Search for the cell housing the specified text and yield its [X, Y] center coordinate. 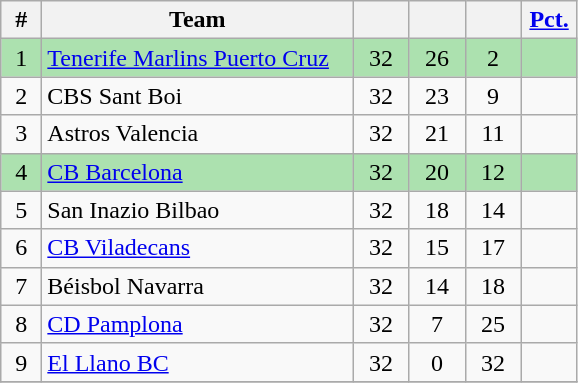
Team [198, 20]
5 [22, 210]
21 [437, 134]
4 [22, 172]
San Inazio Bilbao [198, 210]
CBS Sant Boi [198, 96]
25 [493, 324]
0 [437, 362]
El Llano BC [198, 362]
20 [437, 172]
CB Viladecans [198, 248]
Astros Valencia [198, 134]
11 [493, 134]
17 [493, 248]
# [22, 20]
Tenerife Marlins Puerto Cruz [198, 58]
3 [22, 134]
CB Barcelona [198, 172]
26 [437, 58]
23 [437, 96]
8 [22, 324]
12 [493, 172]
Pct. [549, 20]
15 [437, 248]
CD Pamplona [198, 324]
Béisbol Navarra [198, 286]
6 [22, 248]
1 [22, 58]
